Pinpoint the cell where the given text exists, returning its [X, Y] midpoint coordinate. 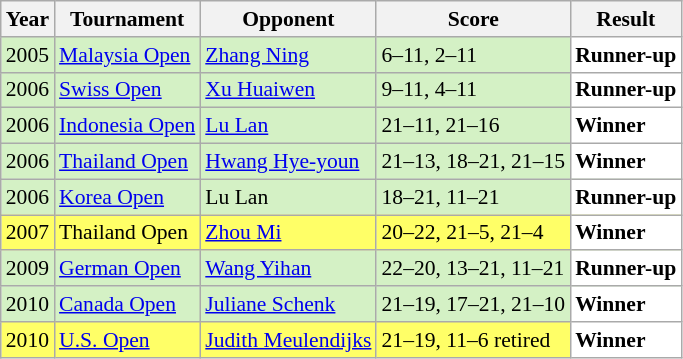
21–19, 17–21, 21–10 [473, 304]
2007 [28, 233]
Swiss Open [127, 90]
Zhang Ning [288, 55]
2009 [28, 269]
18–21, 11–21 [473, 197]
Year [28, 19]
21–13, 18–21, 21–15 [473, 162]
22–20, 13–21, 11–21 [473, 269]
21–11, 21–16 [473, 126]
21–19, 11–6 retired [473, 340]
Xu Huaiwen [288, 90]
Opponent [288, 19]
Judith Meulendijks [288, 340]
Zhou Mi [288, 233]
Tournament [127, 19]
Malaysia Open [127, 55]
9–11, 4–11 [473, 90]
6–11, 2–11 [473, 55]
Juliane Schenk [288, 304]
Hwang Hye-youn [288, 162]
Canada Open [127, 304]
Score [473, 19]
U.S. Open [127, 340]
Wang Yihan [288, 269]
2005 [28, 55]
Result [626, 19]
Indonesia Open [127, 126]
German Open [127, 269]
Korea Open [127, 197]
20–22, 21–5, 21–4 [473, 233]
